From the cell containing the given text, extract its center point as (x, y) coordinate. 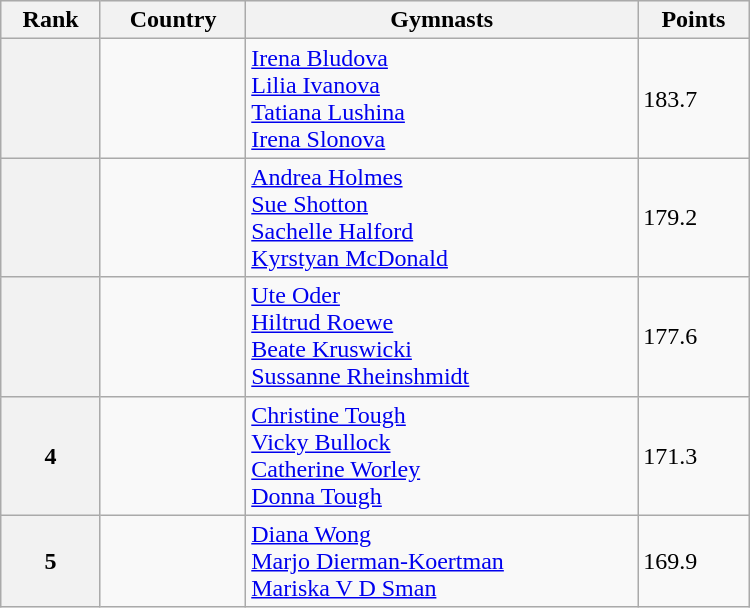
Ute Oder Hiltrud Roewe Beate Kruswicki Sussanne Rheinshmidt (442, 336)
4 (51, 456)
177.6 (694, 336)
5 (51, 561)
Gymnasts (442, 20)
Christine Tough Vicky Bullock Catherine Worley Donna Tough (442, 456)
179.2 (694, 218)
Points (694, 20)
Andrea Holmes Sue Shotton Sachelle Halford Kyrstyan McDonald (442, 218)
171.3 (694, 456)
169.9 (694, 561)
Rank (51, 20)
Diana Wong Marjo Dierman-Koertman Mariska V D Sman (442, 561)
Irena Bludova Lilia Ivanova Tatiana Lushina Irena Slonova (442, 98)
Country (172, 20)
183.7 (694, 98)
